Provide the (x, y) coordinate of the cell's center where the given text is located.  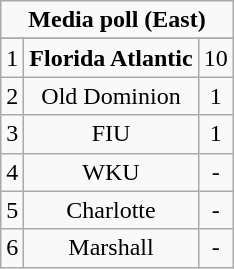
Media poll (East) (118, 20)
2 (12, 96)
WKU (111, 172)
Old Dominion (111, 96)
FIU (111, 134)
Marshall (111, 248)
Charlotte (111, 210)
4 (12, 172)
3 (12, 134)
Florida Atlantic (111, 58)
5 (12, 210)
10 (216, 58)
6 (12, 248)
